Scan for the cell matching the given text and deliver its [X, Y] coordinate at center. 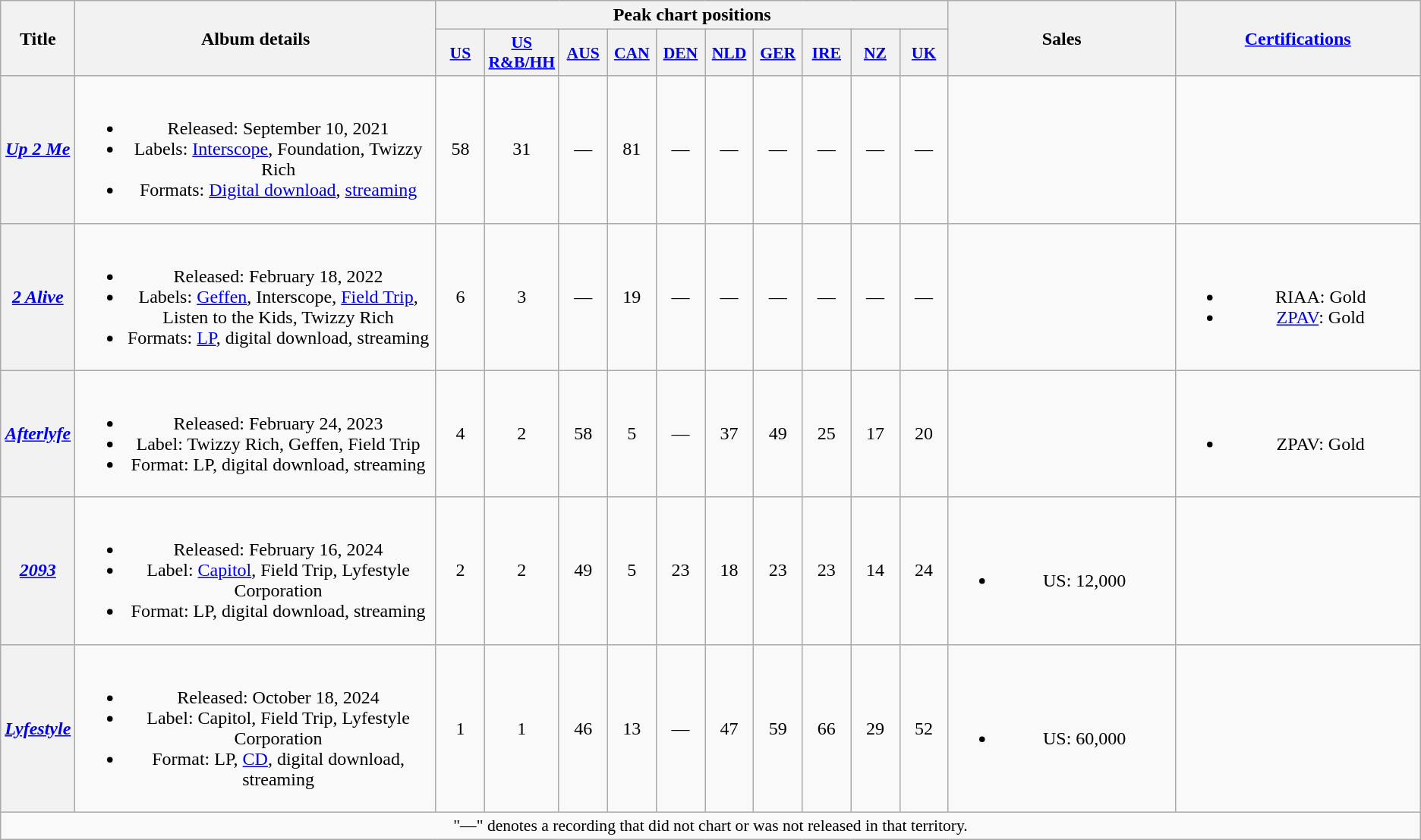
Released: October 18, 2024Label: Capitol, Field Trip, Lyfestyle CorporationFormat: LP, CD, digital download, streaming [255, 728]
GER [778, 53]
13 [632, 728]
USR&B/HH [521, 53]
NLD [729, 53]
Lyfestyle [38, 728]
Sales [1061, 38]
25 [827, 434]
37 [729, 434]
Released: February 16, 2024Label: Capitol, Field Trip, Lyfestyle CorporationFormat: LP, digital download, streaming [255, 571]
3 [521, 297]
Peak chart positions [692, 15]
59 [778, 728]
Certifications [1298, 38]
US: 12,000 [1061, 571]
19 [632, 297]
NZ [875, 53]
66 [827, 728]
29 [875, 728]
Released: February 18, 2022Labels: Geffen, Interscope, Field Trip, Listen to the Kids, Twizzy RichFormats: LP, digital download, streaming [255, 297]
ZPAV: Gold [1298, 434]
14 [875, 571]
52 [924, 728]
UK [924, 53]
AUS [583, 53]
RIAA: GoldZPAV: Gold [1298, 297]
47 [729, 728]
IRE [827, 53]
Title [38, 38]
81 [632, 149]
US [460, 53]
Up 2 Me [38, 149]
Released: September 10, 2021Labels: Interscope, Foundation, Twizzy RichFormats: Digital download, streaming [255, 149]
Afterlyfe [38, 434]
2093 [38, 571]
46 [583, 728]
20 [924, 434]
Album details [255, 38]
31 [521, 149]
6 [460, 297]
Released: February 24, 2023Label: Twizzy Rich, Geffen, Field TripFormat: LP, digital download, streaming [255, 434]
"—" denotes a recording that did not chart or was not released in that territory. [710, 826]
US: 60,000 [1061, 728]
4 [460, 434]
24 [924, 571]
CAN [632, 53]
DEN [680, 53]
17 [875, 434]
2 Alive [38, 297]
18 [729, 571]
